Locate the cell with the specified text and output its [x, y] center coordinate. 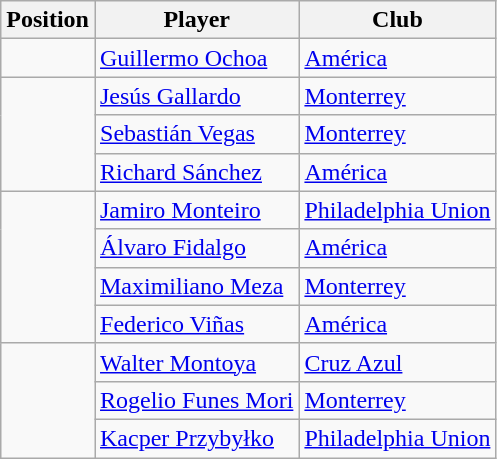
Club [398, 20]
Federico Viñas [196, 324]
Position [48, 20]
Cruz Azul [398, 362]
Guillermo Ochoa [196, 58]
Walter Montoya [196, 362]
Player [196, 20]
Rogelio Funes Mori [196, 400]
Jamiro Monteiro [196, 210]
Maximiliano Meza [196, 286]
Sebastián Vegas [196, 134]
Álvaro Fidalgo [196, 248]
Jesús Gallardo [196, 96]
Kacper Przybyłko [196, 438]
Richard Sánchez [196, 172]
